Output the (X, Y) coordinate of the center of the cell containing the given text.  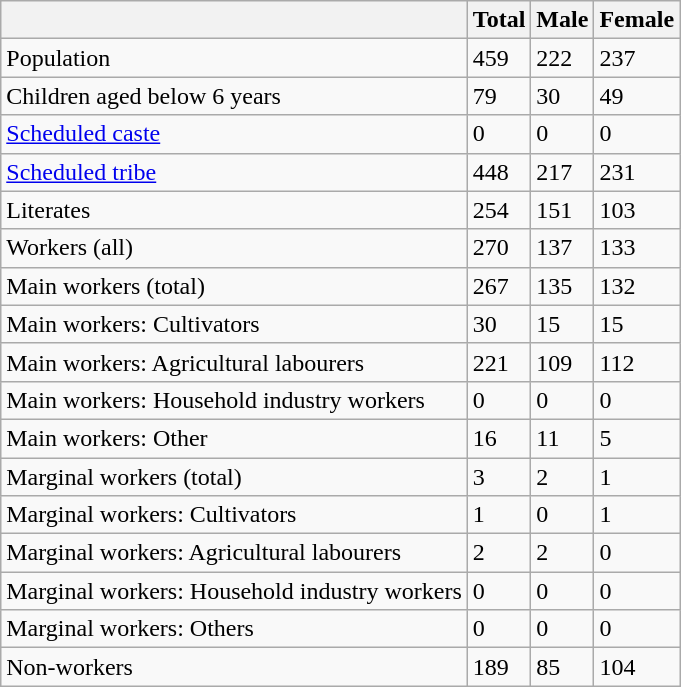
Workers (all) (234, 248)
49 (637, 96)
Scheduled caste (234, 134)
217 (562, 172)
231 (637, 172)
Marginal workers: Household industry workers (234, 591)
Total (499, 20)
Main workers: Agricultural labourers (234, 362)
459 (499, 58)
Marginal workers: Agricultural labourers (234, 553)
85 (562, 667)
16 (499, 438)
237 (637, 58)
270 (499, 248)
3 (499, 477)
Scheduled tribe (234, 172)
Main workers (total) (234, 286)
Male (562, 20)
135 (562, 286)
Female (637, 20)
267 (499, 286)
Children aged below 6 years (234, 96)
137 (562, 248)
109 (562, 362)
448 (499, 172)
11 (562, 438)
133 (637, 248)
189 (499, 667)
103 (637, 210)
Main workers: Household industry workers (234, 400)
Literates (234, 210)
151 (562, 210)
Non-workers (234, 667)
Marginal workers: Others (234, 629)
Marginal workers (total) (234, 477)
254 (499, 210)
5 (637, 438)
Marginal workers: Cultivators (234, 515)
104 (637, 667)
Population (234, 58)
222 (562, 58)
Main workers: Cultivators (234, 324)
112 (637, 362)
Main workers: Other (234, 438)
132 (637, 286)
221 (499, 362)
79 (499, 96)
